Find where the given text appears and provide that cell's center as (X, Y) coordinate. 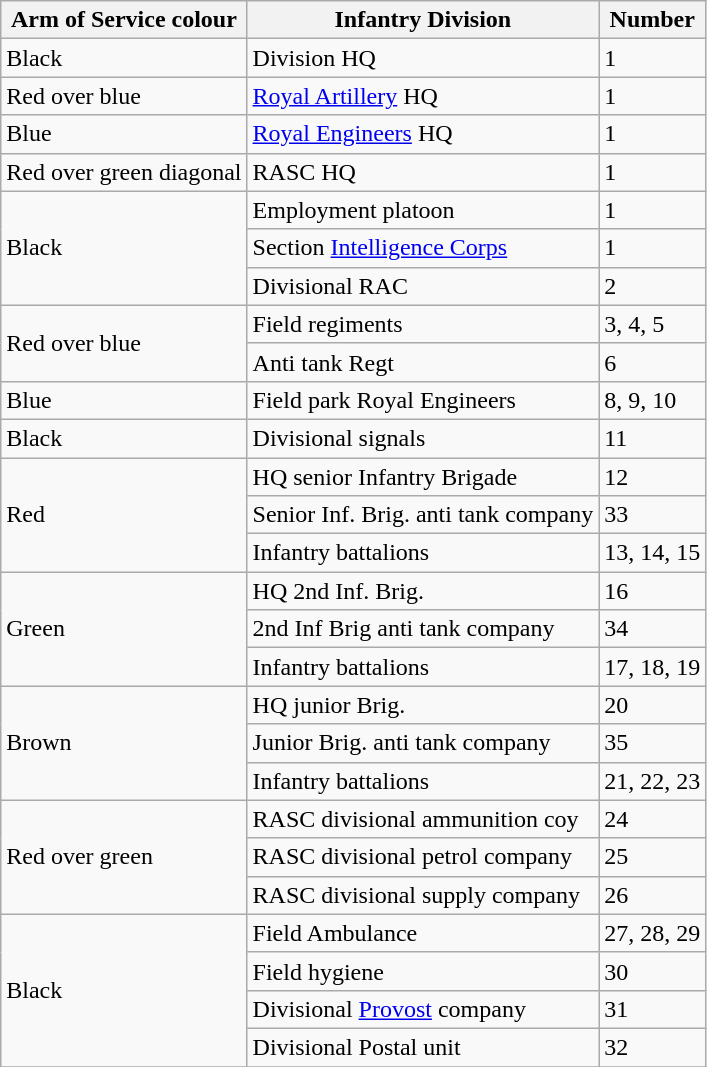
Senior Inf. Brig. anti tank company (423, 515)
Infantry Division (423, 20)
31 (652, 1009)
13, 14, 15 (652, 553)
Arm of Service colour (124, 20)
32 (652, 1047)
20 (652, 705)
RASC divisional petrol company (423, 857)
24 (652, 819)
HQ senior Infantry Brigade (423, 477)
33 (652, 515)
Employment platoon (423, 210)
8, 9, 10 (652, 400)
26 (652, 895)
Junior Brig. anti tank company (423, 743)
Divisional Provost company (423, 1009)
Royal Artillery HQ (423, 96)
HQ junior Brig. (423, 705)
RASC divisional supply company (423, 895)
30 (652, 971)
6 (652, 362)
Section Intelligence Corps (423, 248)
Division HQ (423, 58)
Field park Royal Engineers (423, 400)
11 (652, 438)
Field regiments (423, 324)
2nd Inf Brig anti tank company (423, 629)
Divisional RAC (423, 286)
2 (652, 286)
RASC divisional ammunition coy (423, 819)
Red over green (124, 857)
RASC HQ (423, 172)
Divisional Postal unit (423, 1047)
34 (652, 629)
Red over green diagonal (124, 172)
27, 28, 29 (652, 933)
Green (124, 629)
Royal Engineers HQ (423, 134)
Field Ambulance (423, 933)
Field hygiene (423, 971)
Number (652, 20)
12 (652, 477)
35 (652, 743)
HQ 2nd Inf. Brig. (423, 591)
Anti tank Regt (423, 362)
25 (652, 857)
Red (124, 515)
Brown (124, 743)
21, 22, 23 (652, 781)
17, 18, 19 (652, 667)
16 (652, 591)
3, 4, 5 (652, 324)
Divisional signals (423, 438)
